Locate the cell with the specified text and output its (x, y) center coordinate. 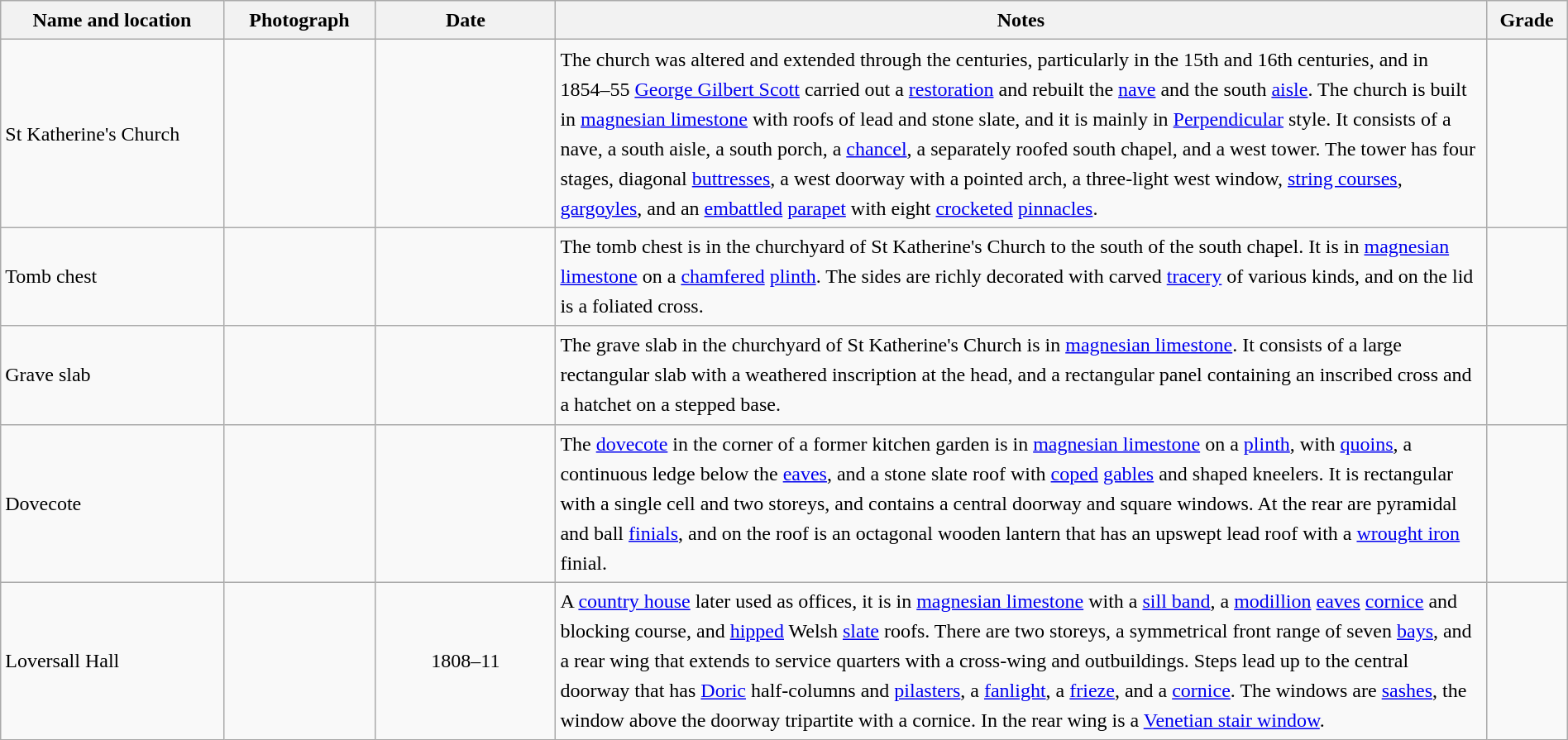
Tomb chest (112, 276)
Loversall Hall (112, 661)
Grade (1527, 20)
1808–11 (466, 661)
Grave slab (112, 375)
St Katherine's Church (112, 134)
Dovecote (112, 503)
Notes (1021, 20)
Photograph (299, 20)
Date (466, 20)
Name and location (112, 20)
